Determine the [x, y] coordinate at the center of the cell enclosing the given text.  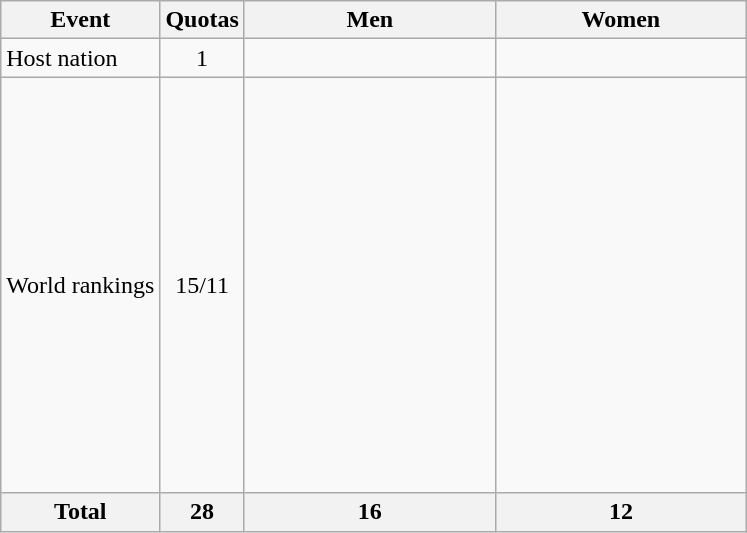
Men [370, 20]
12 [620, 512]
1 [202, 58]
Women [620, 20]
World rankings [80, 285]
Quotas [202, 20]
16 [370, 512]
15/11 [202, 285]
Host nation [80, 58]
Event [80, 20]
28 [202, 512]
Total [80, 512]
